Return the (X, Y) coordinate for the center point of the cell that contains the specified text.  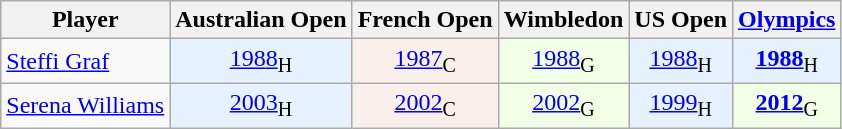
1988G (564, 61)
Wimbledon (564, 20)
French Open (425, 20)
2012G (787, 105)
Steffi Graf (86, 61)
Serena Williams (86, 105)
US Open (681, 20)
Player (86, 20)
1999H (681, 105)
2002G (564, 105)
1987C (425, 61)
Australian Open (261, 20)
2003H (261, 105)
Olympics (787, 20)
2002C (425, 105)
